Scan for the cell matching the given text and deliver its (X, Y) coordinate at center. 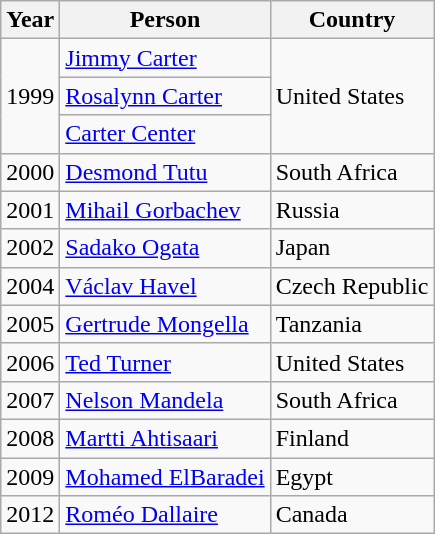
Sadako Ogata (165, 248)
2002 (30, 248)
2005 (30, 324)
Egypt (352, 477)
2004 (30, 286)
2009 (30, 477)
Martti Ahtisaari (165, 438)
Mohamed ElBaradei (165, 477)
Finland (352, 438)
2008 (30, 438)
Czech Republic (352, 286)
Carter Center (165, 134)
Japan (352, 248)
Nelson Mandela (165, 400)
Desmond Tutu (165, 172)
Ted Turner (165, 362)
2012 (30, 515)
Tanzania (352, 324)
Person (165, 20)
Canada (352, 515)
Mihail Gorbachev (165, 210)
Russia (352, 210)
2001 (30, 210)
Rosalynn Carter (165, 96)
Gertrude Mongella (165, 324)
2007 (30, 400)
Year (30, 20)
Roméo Dallaire (165, 515)
Václav Havel (165, 286)
1999 (30, 96)
Country (352, 20)
2000 (30, 172)
Jimmy Carter (165, 58)
2006 (30, 362)
